Return [x, y] of the center of cell containing provided text 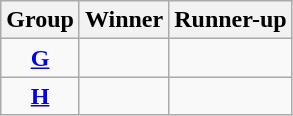
Runner-up [231, 20]
H [40, 96]
Winner [124, 20]
G [40, 58]
Group [40, 20]
